Return the (x, y) coordinate for the center point of the cell that contains the specified text.  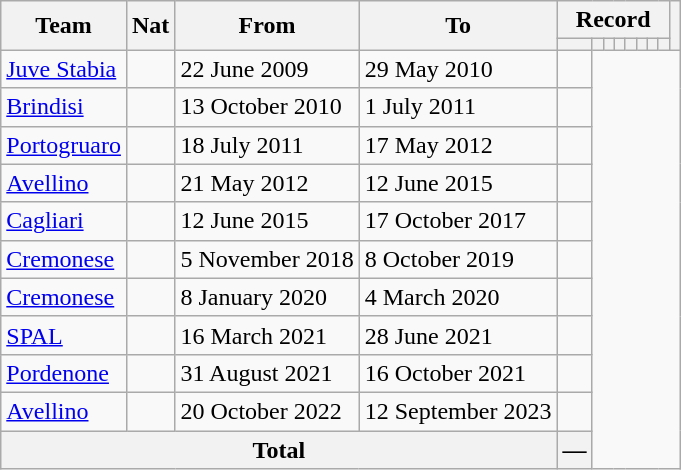
17 October 2017 (458, 221)
— (574, 449)
12 September 2023 (458, 411)
Record (613, 20)
21 May 2012 (267, 183)
8 January 2020 (267, 297)
16 March 2021 (267, 335)
18 July 2011 (267, 145)
5 November 2018 (267, 259)
17 May 2012 (458, 145)
20 October 2022 (267, 411)
Cagliari (64, 221)
4 March 2020 (458, 297)
31 August 2021 (267, 373)
Pordenone (64, 373)
8 October 2019 (458, 259)
Total (279, 449)
Nat (150, 26)
28 June 2021 (458, 335)
16 October 2021 (458, 373)
Brindisi (64, 107)
Portogruaro (64, 145)
SPAL (64, 335)
To (458, 26)
13 October 2010 (267, 107)
Team (64, 26)
22 June 2009 (267, 69)
1 July 2011 (458, 107)
Juve Stabia (64, 69)
From (267, 26)
29 May 2010 (458, 69)
